Find where the given text appears and provide that cell's center as [x, y] coordinate. 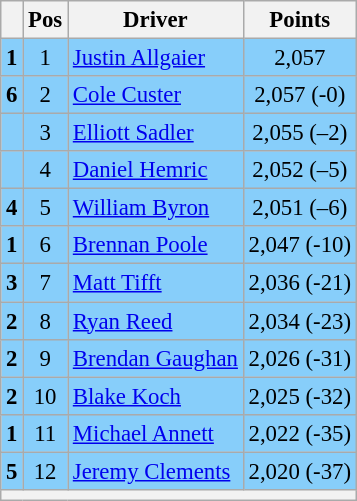
7 [46, 283]
William Byron [156, 208]
2,055 (–2) [300, 133]
11 [46, 433]
9 [46, 358]
Brendan Gaughan [156, 358]
2,025 (-32) [300, 396]
Points [300, 20]
Jeremy Clements [156, 471]
Justin Allgaier [156, 58]
2,052 (–5) [300, 170]
2,034 (-23) [300, 321]
2,026 (-31) [300, 358]
Matt Tifft [156, 283]
Daniel Hemric [156, 170]
2,051 (–6) [300, 208]
2,036 (-21) [300, 283]
Blake Koch [156, 396]
Pos [46, 20]
12 [46, 471]
Brennan Poole [156, 245]
Elliott Sadler [156, 133]
2,057 [300, 58]
Ryan Reed [156, 321]
Driver [156, 20]
Michael Annett [156, 433]
2,047 (-10) [300, 245]
10 [46, 396]
Cole Custer [156, 95]
2,022 (-35) [300, 433]
2,020 (-37) [300, 471]
2,057 (-0) [300, 95]
8 [46, 321]
